Identify which cell holds the provided text, then report its [X, Y] central coordinate. 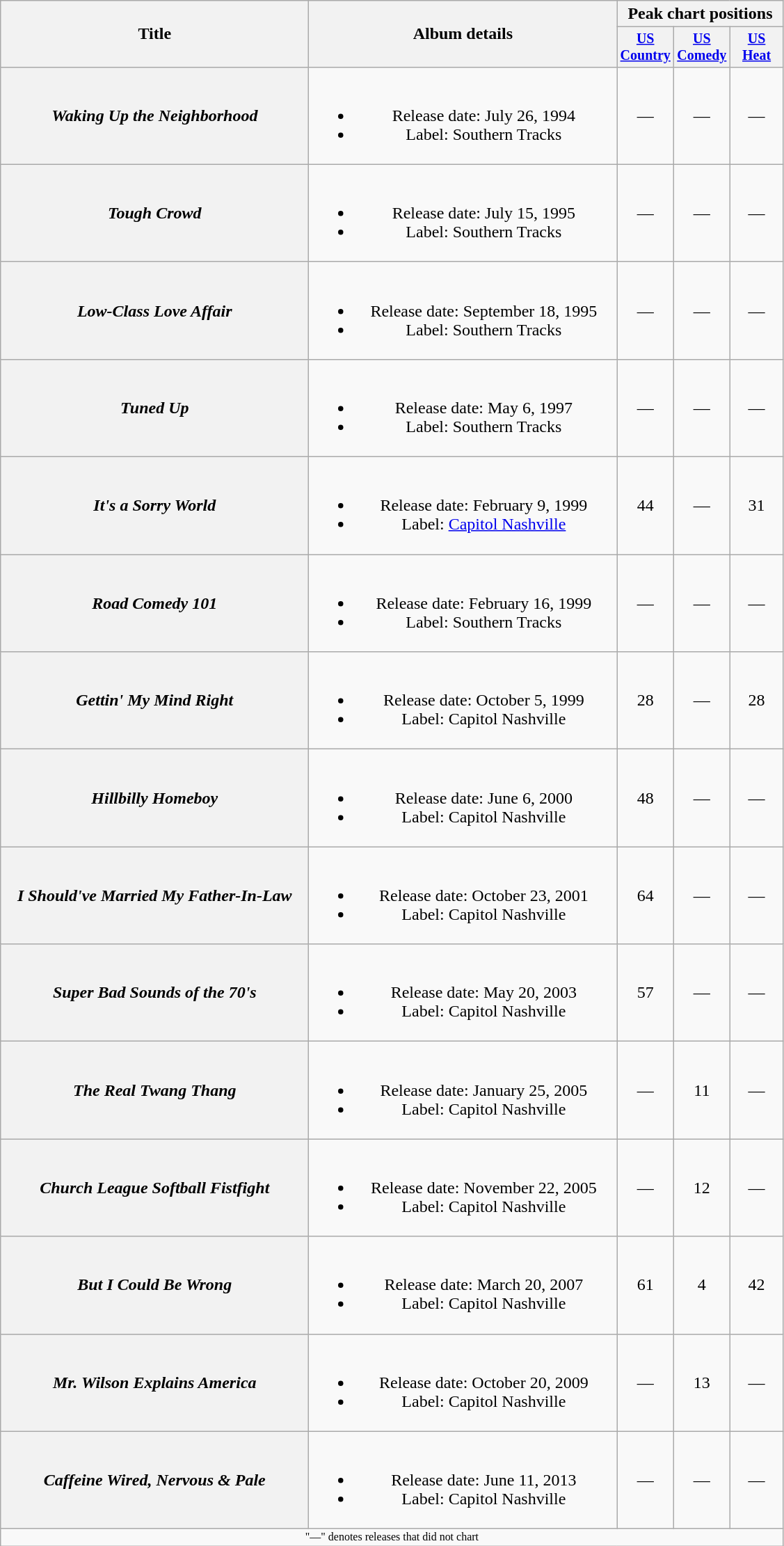
US Comedy [703, 47]
Release date: July 26, 1994Label: Southern Tracks [463, 115]
Gettin' My Mind Right [154, 701]
Release date: February 9, 1999Label: Capitol Nashville [463, 506]
Church League Softball Fistfight [154, 1188]
Album details [463, 34]
Release date: May 6, 1997Label: Southern Tracks [463, 408]
Release date: January 25, 2005Label: Capitol Nashville [463, 1090]
Release date: February 16, 1999Label: Southern Tracks [463, 603]
44 [646, 506]
Release date: November 22, 2005Label: Capitol Nashville [463, 1188]
It's a Sorry World [154, 506]
Release date: October 20, 2009Label: Capitol Nashville [463, 1382]
Release date: September 18, 1995Label: Southern Tracks [463, 310]
Road Comedy 101 [154, 603]
"—" denotes releases that did not chart [392, 1537]
Release date: June 11, 2013Label: Capitol Nashville [463, 1480]
Release date: March 20, 2007Label: Capitol Nashville [463, 1285]
Release date: October 23, 2001Label: Capitol Nashville [463, 895]
13 [703, 1382]
11 [703, 1090]
12 [703, 1188]
Release date: July 15, 1995Label: Southern Tracks [463, 213]
US Country [646, 47]
48 [646, 798]
US Heat [757, 47]
Tough Crowd [154, 213]
I Should've Married My Father-In-Law [154, 895]
Release date: October 5, 1999Label: Capitol Nashville [463, 701]
Release date: June 6, 2000Label: Capitol Nashville [463, 798]
64 [646, 895]
The Real Twang Thang [154, 1090]
Mr. Wilson Explains America [154, 1382]
Title [154, 34]
Hillbilly Homeboy [154, 798]
Waking Up the Neighborhood [154, 115]
61 [646, 1285]
But I Could Be Wrong [154, 1285]
Low-Class Love Affair [154, 310]
Tuned Up [154, 408]
57 [646, 993]
Release date: May 20, 2003Label: Capitol Nashville [463, 993]
42 [757, 1285]
Caffeine Wired, Nervous & Pale [154, 1480]
Peak chart positions [700, 14]
Super Bad Sounds of the 70's [154, 993]
4 [703, 1285]
31 [757, 506]
